Locate the cell with the specified text and output its (x, y) center coordinate. 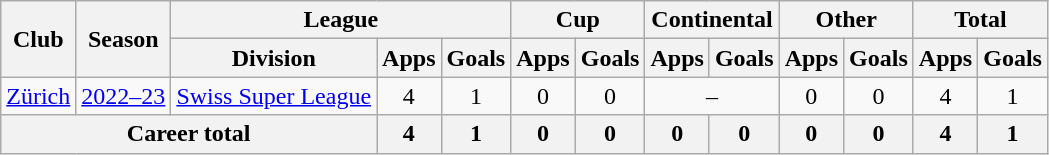
Total (980, 20)
Cup (578, 20)
– (712, 96)
Club (38, 39)
Career total (189, 134)
Season (124, 39)
Other (846, 20)
2022–23 (124, 96)
League (341, 20)
Division (274, 58)
Swiss Super League (274, 96)
Continental (712, 20)
Zürich (38, 96)
